Extract the [X, Y] coordinate from the center of the cell holding the provided text.  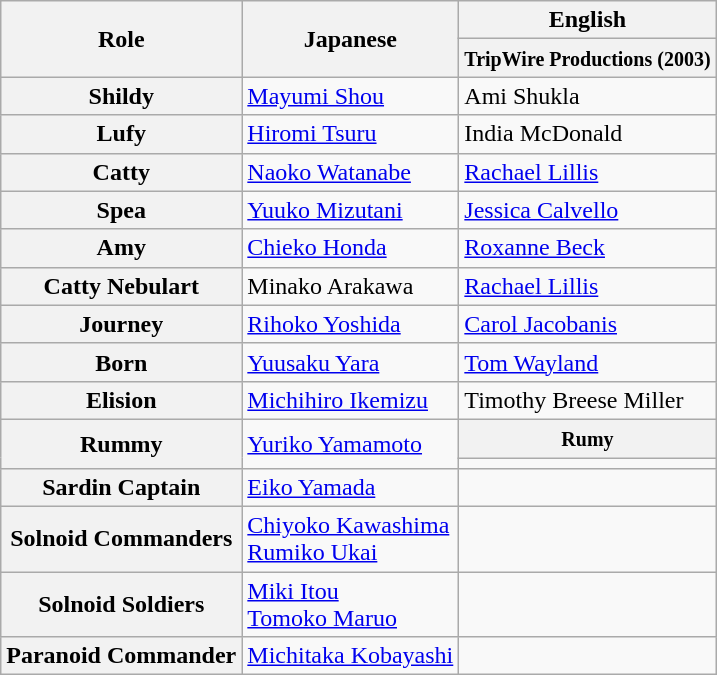
Paranoid Commander [122, 656]
Eiko Yamada [350, 488]
Elision [122, 400]
Yuusaku Yara [350, 362]
Born [122, 362]
Timothy Breese Miller [588, 400]
English [588, 20]
Chieko Honda [350, 248]
Spea [122, 210]
Catty [122, 172]
Rumy [588, 438]
Solnoid Commanders [122, 540]
Sardin Captain [122, 488]
Naoko Watanabe [350, 172]
Solnoid Soldiers [122, 604]
Carol Jacobanis [588, 324]
Michihiro Ikemizu [350, 400]
Lufy [122, 134]
Minako Arakawa [350, 286]
India McDonald [588, 134]
Ami Shukla [588, 96]
Mayumi Shou [350, 96]
TripWire Productions (2003) [588, 58]
Rummy [122, 444]
Roxanne Beck [588, 248]
Catty Nebulart [122, 286]
Journey [122, 324]
Amy [122, 248]
Miki ItouTomoko Maruo [350, 604]
Shildy [122, 96]
Chiyoko KawashimaRumiko Ukai [350, 540]
Yuriko Yamamoto [350, 444]
Japanese [350, 39]
Rihoko Yoshida [350, 324]
Yuuko Mizutani [350, 210]
Tom Wayland [588, 362]
Jessica Calvello [588, 210]
Role [122, 39]
Michitaka Kobayashi [350, 656]
Hiromi Tsuru [350, 134]
